Provide the (X, Y) coordinate of the cell's center where the given text is located.  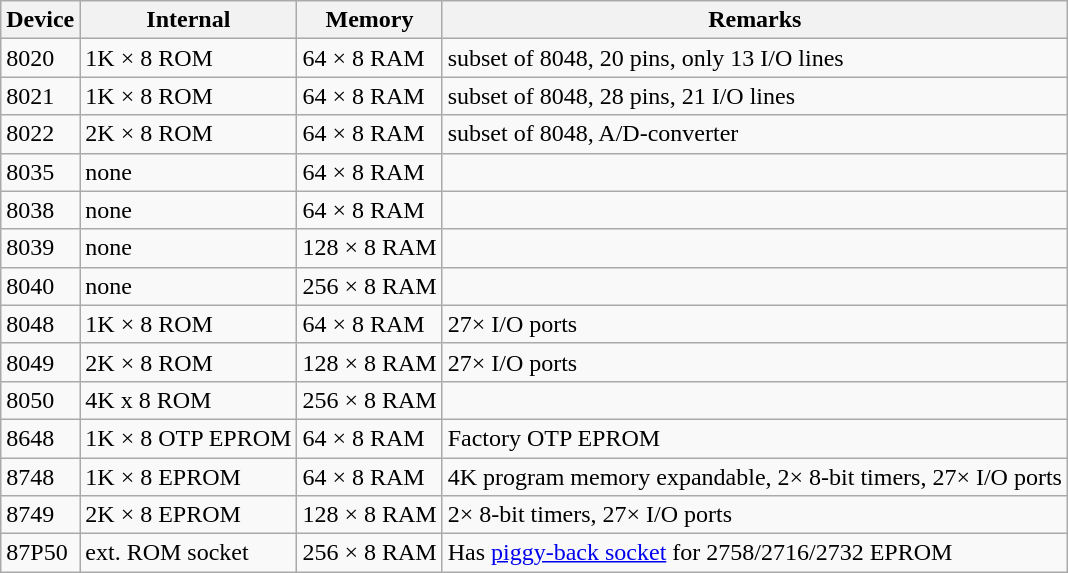
Has piggy-back socket for 2758/2716/2732 EPROM (754, 553)
8035 (40, 172)
8022 (40, 134)
8048 (40, 324)
Factory OTP EPROM (754, 438)
8049 (40, 362)
8020 (40, 58)
8021 (40, 96)
87P50 (40, 553)
1K × 8 OTP EPROM (188, 438)
8039 (40, 248)
Memory (370, 20)
4K x 8 ROM (188, 400)
subset of 8048, 20 pins, only 13 I/O lines (754, 58)
Internal (188, 20)
subset of 8048, A/D-converter (754, 134)
8748 (40, 477)
8038 (40, 210)
8749 (40, 515)
Device (40, 20)
Remarks (754, 20)
2K × 8 EPROM (188, 515)
8648 (40, 438)
8040 (40, 286)
4K program memory expandable, 2× 8-bit timers, 27× I/O ports (754, 477)
subset of 8048, 28 pins, 21 I/O lines (754, 96)
2× 8-bit timers, 27× I/O ports (754, 515)
ext. ROM socket (188, 553)
8050 (40, 400)
1K × 8 EPROM (188, 477)
